Pinpoint the cell where the given text exists, returning its (X, Y) midpoint coordinate. 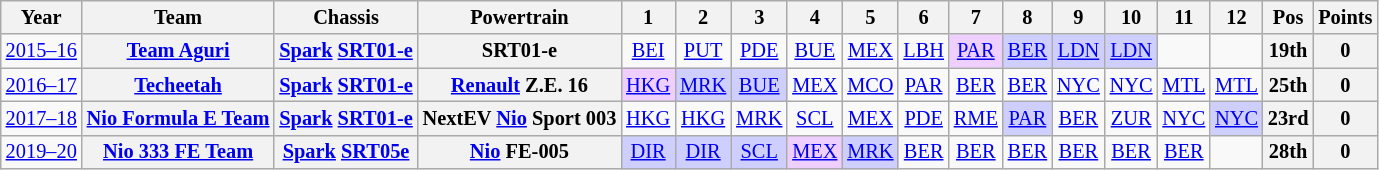
7 (976, 17)
LBH (923, 51)
2019–20 (42, 152)
Chassis (346, 17)
3 (759, 17)
10 (1132, 17)
2016–17 (42, 85)
11 (1184, 17)
1 (648, 17)
5 (870, 17)
Powertrain (520, 17)
19th (1288, 51)
2 (703, 17)
NextEV Nio Sport 003 (520, 118)
PUT (703, 51)
Spark SRT05e (346, 152)
SRT01-e (520, 51)
2017–18 (42, 118)
25th (1288, 85)
Renault Z.E. 16 (520, 85)
Nio FE-005 (520, 152)
MCO (870, 85)
BEI (648, 51)
2015–16 (42, 51)
12 (1236, 17)
RME (976, 118)
4 (814, 17)
8 (1028, 17)
6 (923, 17)
9 (1078, 17)
Techeetah (178, 85)
ZUR (1132, 118)
Team Aguri (178, 51)
Nio 333 FE Team (178, 152)
23rd (1288, 118)
Team (178, 17)
Pos (1288, 17)
28th (1288, 152)
Nio Formula E Team (178, 118)
Year (42, 17)
Points (1345, 17)
